Return the (X, Y) coordinate for the center point of the cell that contains the specified text.  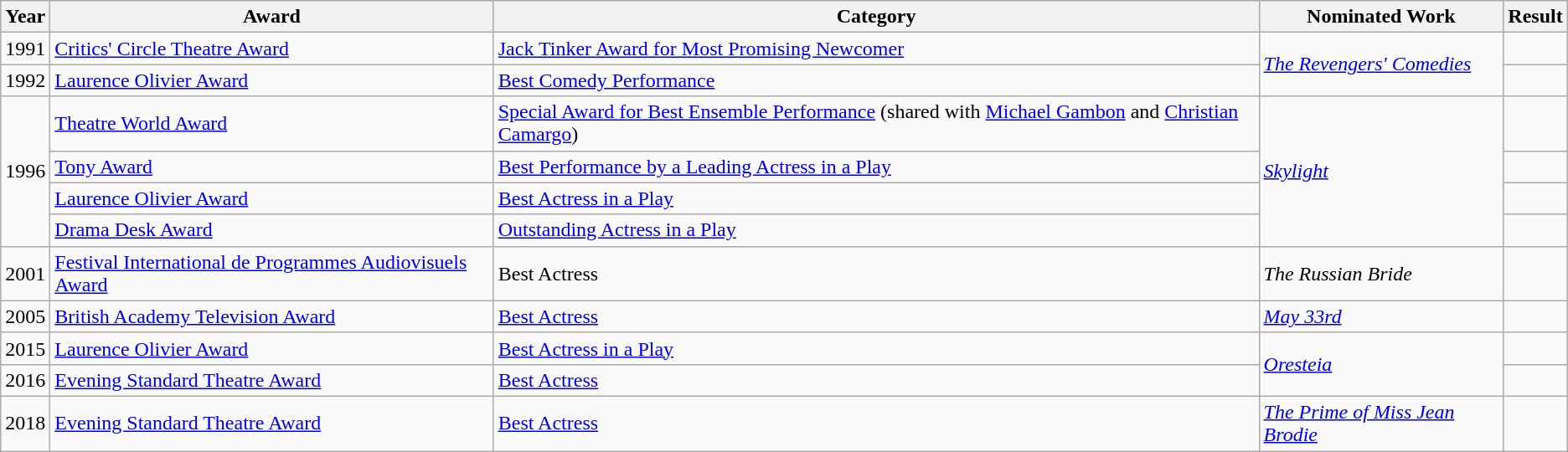
Jack Tinker Award for Most Promising Newcomer (876, 49)
Result (1535, 17)
1996 (25, 171)
The Russian Bride (1381, 273)
British Academy Television Award (271, 316)
2015 (25, 348)
Award (271, 17)
Nominated Work (1381, 17)
Drama Desk Award (271, 230)
May 33rd (1381, 316)
Critics' Circle Theatre Award (271, 49)
Skylight (1381, 171)
Year (25, 17)
The Prime of Miss Jean Brodie (1381, 424)
Best Performance by a Leading Actress in a Play (876, 167)
Special Award for Best Ensemble Performance (shared with Michael Gambon and Christian Camargo) (876, 124)
Best Comedy Performance (876, 80)
Festival International de Programmes Audiovisuels Award (271, 273)
2016 (25, 380)
2001 (25, 273)
Oresteia (1381, 364)
1992 (25, 80)
The Revengers' Comedies (1381, 64)
2018 (25, 424)
1991 (25, 49)
Tony Award (271, 167)
Theatre World Award (271, 124)
Category (876, 17)
Outstanding Actress in a Play (876, 230)
2005 (25, 316)
